Find where the given text appears and provide that cell's center as [X, Y] coordinate. 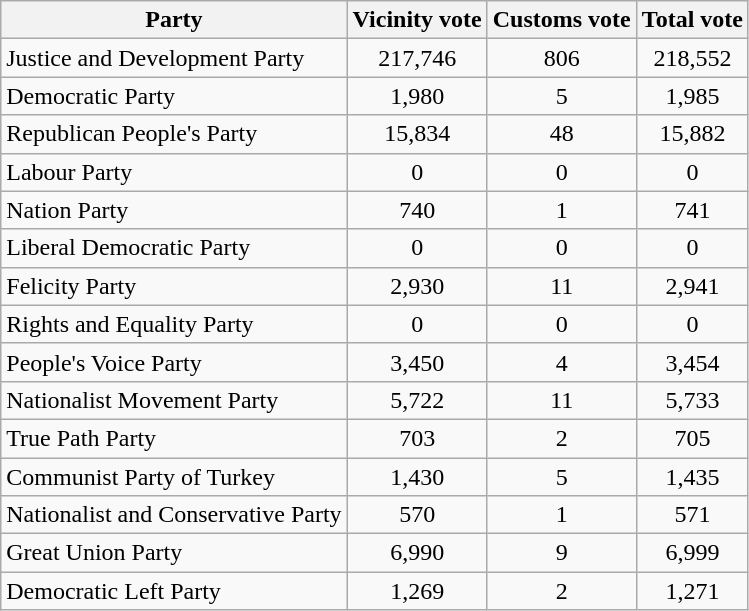
Felicity Party [174, 286]
48 [562, 134]
741 [692, 210]
703 [417, 438]
Party [174, 20]
9 [562, 553]
1,980 [417, 96]
Justice and Development Party [174, 58]
Democratic Party [174, 96]
True Path Party [174, 438]
5,733 [692, 400]
5,722 [417, 400]
2,941 [692, 286]
1,430 [417, 477]
1,271 [692, 591]
15,882 [692, 134]
Liberal Democratic Party [174, 248]
218,552 [692, 58]
1,985 [692, 96]
Great Union Party [174, 553]
Vicinity vote [417, 20]
6,990 [417, 553]
Total vote [692, 20]
Nation Party [174, 210]
4 [562, 362]
217,746 [417, 58]
Customs vote [562, 20]
Labour Party [174, 172]
Nationalist Movement Party [174, 400]
1,435 [692, 477]
Rights and Equality Party [174, 324]
740 [417, 210]
570 [417, 515]
705 [692, 438]
Republican People's Party [174, 134]
6,999 [692, 553]
Democratic Left Party [174, 591]
Nationalist and Conservative Party [174, 515]
15,834 [417, 134]
1,269 [417, 591]
People's Voice Party [174, 362]
806 [562, 58]
2,930 [417, 286]
3,450 [417, 362]
3,454 [692, 362]
Communist Party of Turkey [174, 477]
571 [692, 515]
